Output the [x, y] coordinate of the center of the cell containing the given text.  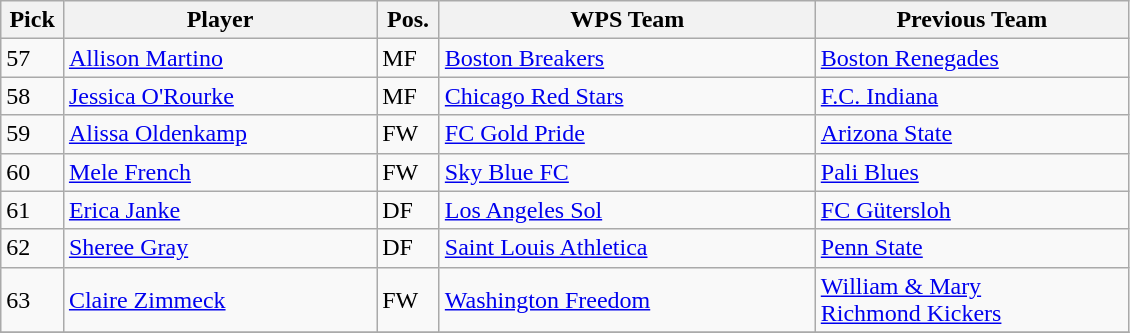
FC Gold Pride [627, 134]
Boston Breakers [627, 58]
Jessica O'Rourke [220, 96]
Allison Martino [220, 58]
61 [32, 210]
60 [32, 172]
Previous Team [972, 20]
Washington Freedom [627, 300]
Boston Renegades [972, 58]
Pick [32, 20]
57 [32, 58]
Arizona State [972, 134]
Sheree Gray [220, 248]
WPS Team [627, 20]
Erica Janke [220, 210]
Alissa Oldenkamp [220, 134]
F.C. Indiana [972, 96]
Pali Blues [972, 172]
Penn State [972, 248]
Claire Zimmeck [220, 300]
Chicago Red Stars [627, 96]
62 [32, 248]
Los Angeles Sol [627, 210]
Player [220, 20]
58 [32, 96]
Mele French [220, 172]
Sky Blue FC [627, 172]
Saint Louis Athletica [627, 248]
FC Gütersloh [972, 210]
63 [32, 300]
Pos. [408, 20]
William & MaryRichmond Kickers [972, 300]
59 [32, 134]
